Return [X, Y] of the center of cell containing provided text 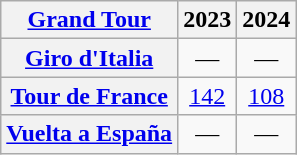
2024 [266, 20]
2023 [208, 20]
108 [266, 96]
Grand Tour [90, 20]
Vuelta a España [90, 134]
142 [208, 96]
Giro d'Italia [90, 58]
Tour de France [90, 96]
